Identify which cell holds the provided text, then report its (X, Y) central coordinate. 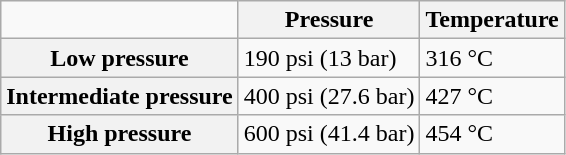
Low pressure (120, 58)
400 psi (27.6 bar) (329, 96)
427 °C (492, 96)
316 °C (492, 58)
454 °C (492, 134)
190 psi (13 bar) (329, 58)
Temperature (492, 20)
Intermediate pressure (120, 96)
Pressure (329, 20)
600 psi (41.4 bar) (329, 134)
High pressure (120, 134)
